Detect which cell encompasses the target text, then output its (x, y) center coordinate. 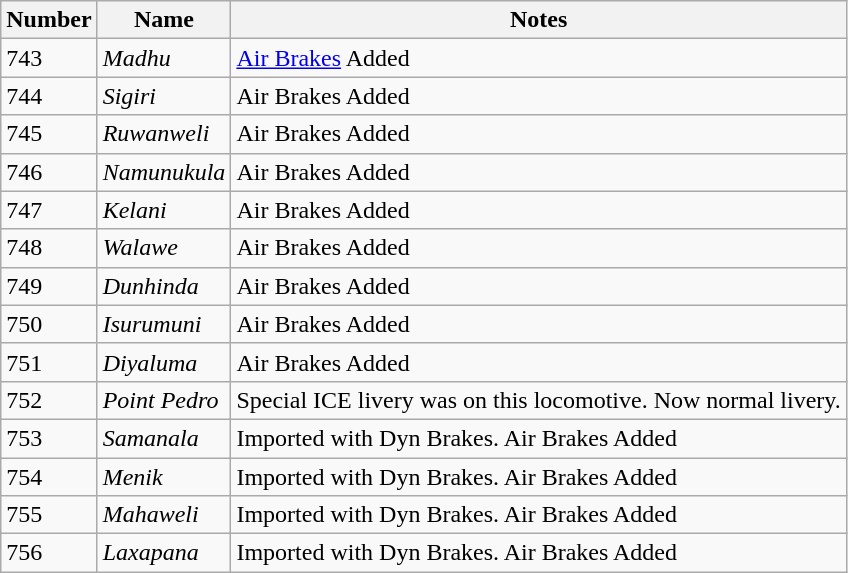
Sigiri (164, 96)
750 (49, 324)
Madhu (164, 58)
756 (49, 553)
Mahaweli (164, 515)
753 (49, 438)
Ruwanweli (164, 134)
Notes (538, 20)
Name (164, 20)
751 (49, 362)
Special ICE livery was on this locomotive. Now normal livery. (538, 400)
746 (49, 172)
747 (49, 210)
752 (49, 400)
Point Pedro (164, 400)
Walawe (164, 248)
Isurumuni (164, 324)
748 (49, 248)
744 (49, 96)
Namunukula (164, 172)
749 (49, 286)
743 (49, 58)
Menik (164, 477)
755 (49, 515)
Diyaluma (164, 362)
Kelani (164, 210)
Number (49, 20)
Laxapana (164, 553)
754 (49, 477)
Samanala (164, 438)
Dunhinda (164, 286)
745 (49, 134)
